Find where the given text appears and provide that cell's center as [x, y] coordinate. 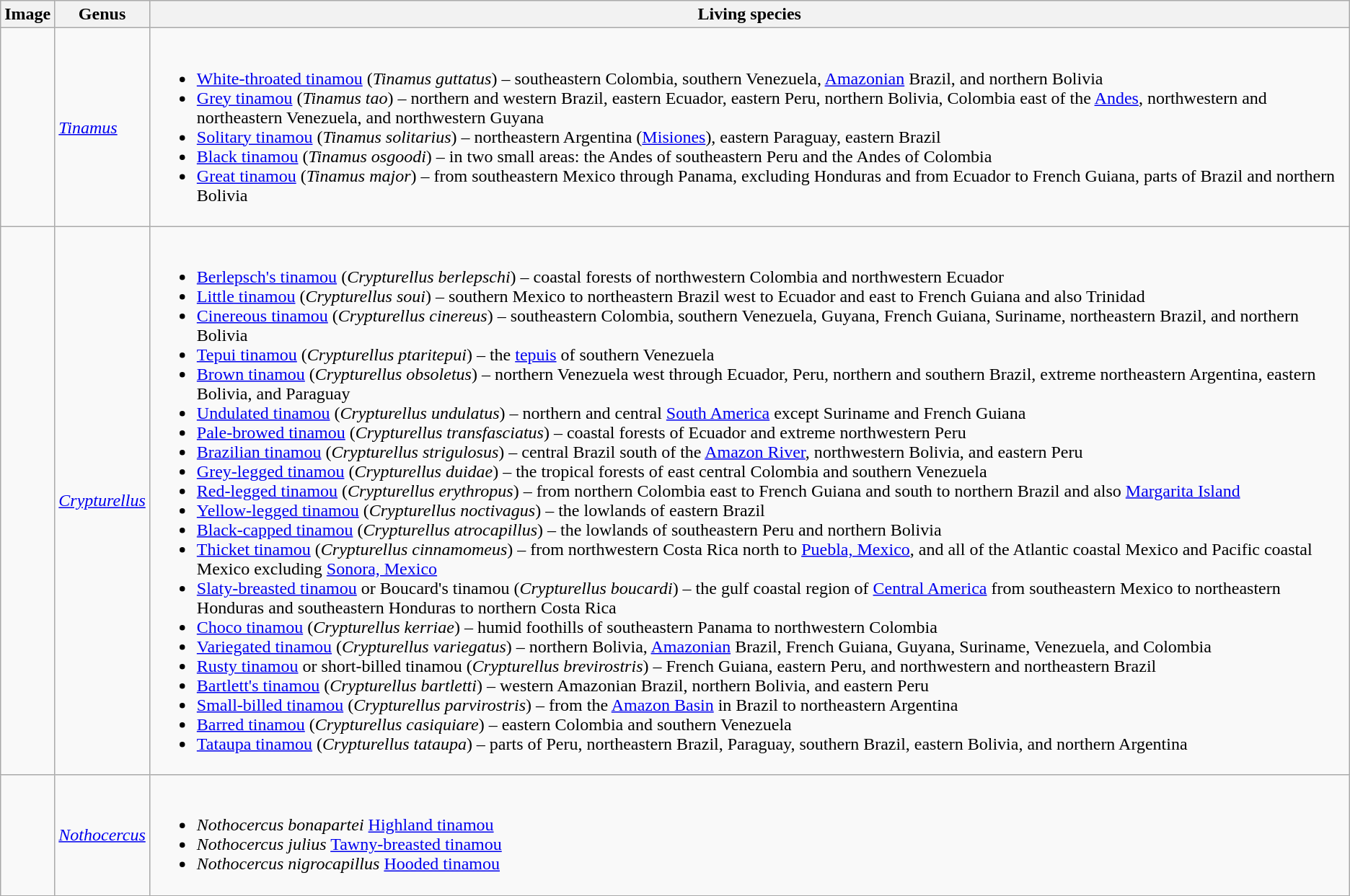
Nothocercus [102, 835]
Tinamus [102, 127]
Nothocercus bonapartei Highland tinamouNothocercus julius Tawny-breasted tinamouNothocercus nigrocapillus Hooded tinamou [749, 835]
Living species [749, 14]
Genus [102, 14]
Crypturellus [102, 500]
Image [27, 14]
